Locate the cell with the specified text and output its [X, Y] center coordinate. 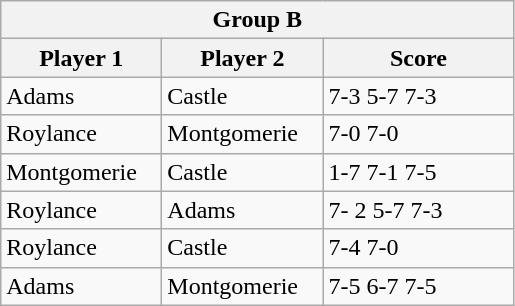
7- 2 5-7 7-3 [418, 210]
7-0 7-0 [418, 134]
1-7 7-1 7-5 [418, 172]
Group B [258, 20]
7-5 6-7 7-5 [418, 286]
7-3 5-7 7-3 [418, 96]
Player 2 [242, 58]
Player 1 [82, 58]
Score [418, 58]
7-4 7-0 [418, 248]
